Return (X, Y) of the center of cell containing provided text 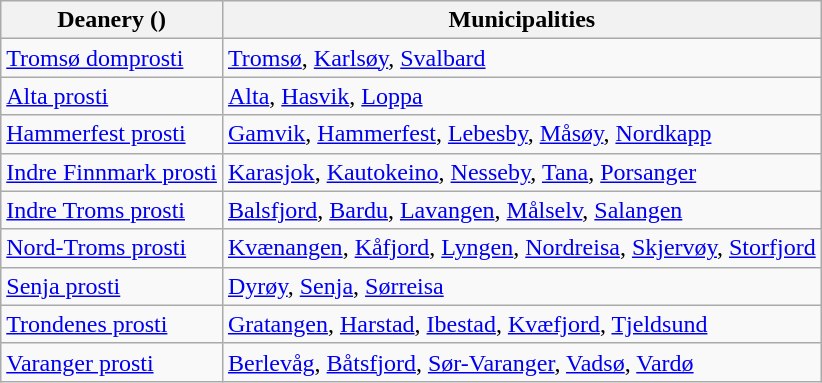
Karasjok, Kautokeino, Nesseby, Tana, Porsanger (522, 172)
Alta prosti (112, 96)
Balsfjord, Bardu, Lavangen, Målselv, Salangen (522, 210)
Gratangen, Harstad, Ibestad, Kvæfjord, Tjeldsund (522, 324)
Kvænangen, Kåfjord, Lyngen, Nordreisa, Skjervøy, Storfjord (522, 248)
Indre Troms prosti (112, 210)
Berlevåg, Båtsfjord, Sør-Varanger, Vadsø, Vardø (522, 362)
Deanery () (112, 20)
Trondenes prosti (112, 324)
Alta, Hasvik, Loppa (522, 96)
Tromsø domprosti (112, 58)
Nord-Troms prosti (112, 248)
Gamvik, Hammerfest, Lebesby, Måsøy, Nordkapp (522, 134)
Varanger prosti (112, 362)
Hammerfest prosti (112, 134)
Tromsø, Karlsøy, Svalbard (522, 58)
Dyrøy, Senja, Sørreisa (522, 286)
Municipalities (522, 20)
Indre Finnmark prosti (112, 172)
Senja prosti (112, 286)
